Search for the cell housing the specified text and yield its (X, Y) center coordinate. 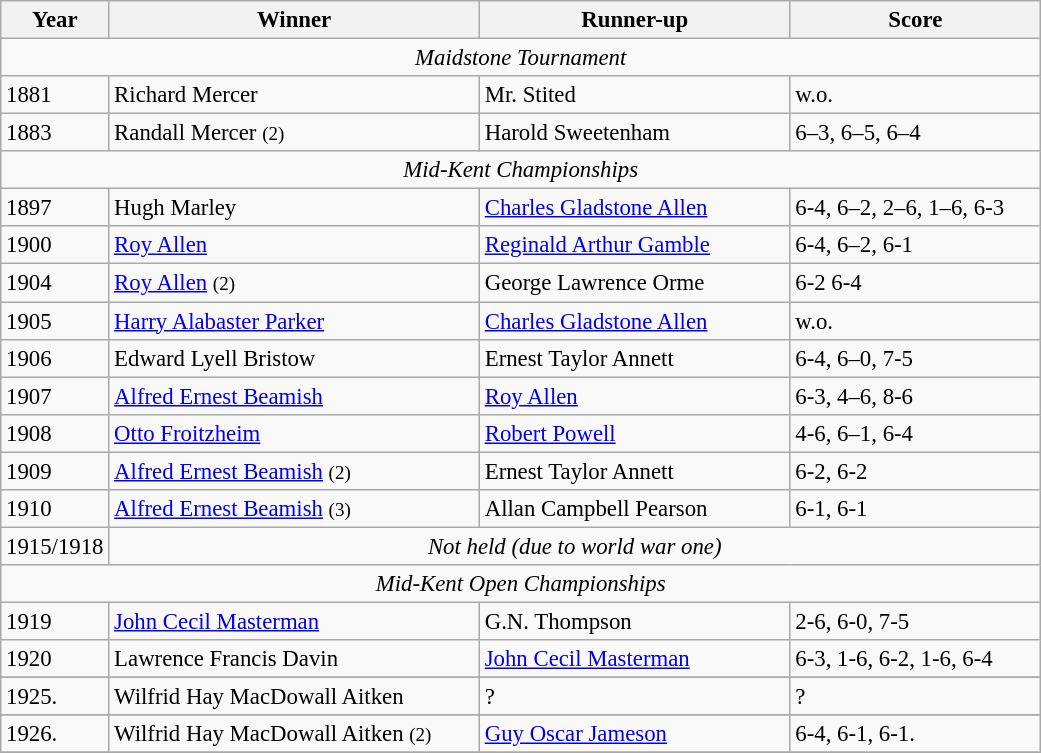
6-4, 6–0, 7-5 (916, 358)
Hugh Marley (294, 208)
1925. (55, 697)
Maidstone Tournament (521, 58)
1907 (55, 396)
6-1, 6-1 (916, 509)
Roy Allen (2) (294, 283)
Alfred Ernest Beamish (3) (294, 509)
1897 (55, 208)
Alfred Ernest Beamish (294, 396)
G.N. Thompson (634, 621)
1915/1918 (55, 546)
Lawrence Francis Davin (294, 659)
1908 (55, 433)
Alfred Ernest Beamish (2) (294, 471)
6-3, 4–6, 8-6 (916, 396)
Score (916, 20)
Wilfrid Hay MacDowall Aitken (2) (294, 734)
1909 (55, 471)
1904 (55, 283)
Wilfrid Hay MacDowall Aitken (294, 697)
Guy Oscar Jameson (634, 734)
1883 (55, 133)
Robert Powell (634, 433)
George Lawrence Orme (634, 283)
6-4, 6–2, 6-1 (916, 245)
6-2, 6-2 (916, 471)
Not held (due to world war one) (575, 546)
1906 (55, 358)
1881 (55, 95)
6–3, 6–5, 6–4 (916, 133)
Harold Sweetenham (634, 133)
1920 (55, 659)
Mid-Kent Championships (521, 170)
1905 (55, 321)
Harry Alabaster Parker (294, 321)
Runner-up (634, 20)
Year (55, 20)
6-3, 1-6, 6-2, 1-6, 6-4 (916, 659)
Allan Campbell Pearson (634, 509)
Mr. Stited (634, 95)
1919 (55, 621)
2-6, 6-0, 7-5 (916, 621)
6-4, 6–2, 2–6, 1–6, 6-3 (916, 208)
Edward Lyell Bristow (294, 358)
6-4, 6-1, 6-1. (916, 734)
Randall Mercer (2) (294, 133)
Mid-Kent Open Championships (521, 584)
Reginald Arthur Gamble (634, 245)
1910 (55, 509)
1926. (55, 734)
4-6, 6–1, 6-4 (916, 433)
6-2 6-4 (916, 283)
Otto Froitzheim (294, 433)
Winner (294, 20)
Richard Mercer (294, 95)
1900 (55, 245)
